Return the [x, y] coordinate for the center point of the cell that contains the specified text.  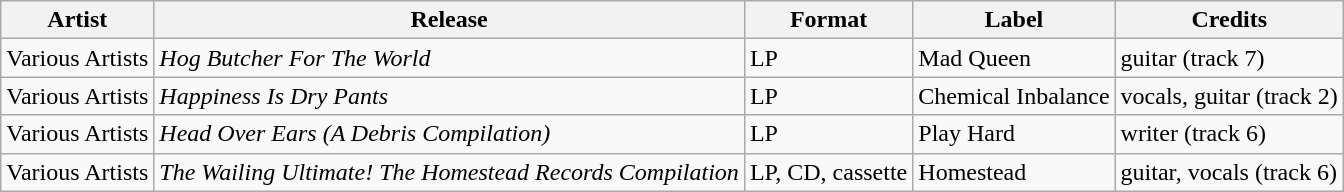
Release [450, 20]
Format [828, 20]
vocals, guitar (track 2) [1229, 96]
guitar, vocals (track 6) [1229, 172]
The Wailing Ultimate! The Homestead Records Compilation [450, 172]
Label [1014, 20]
Hog Butcher For The World [450, 58]
Head Over Ears (A Debris Compilation) [450, 134]
Happiness Is Dry Pants [450, 96]
writer (track 6) [1229, 134]
Credits [1229, 20]
Chemical Inbalance [1014, 96]
Play Hard [1014, 134]
LP, CD, cassette [828, 172]
guitar (track 7) [1229, 58]
Mad Queen [1014, 58]
Artist [78, 20]
Homestead [1014, 172]
